Search for the cell housing the specified text and yield its (x, y) center coordinate. 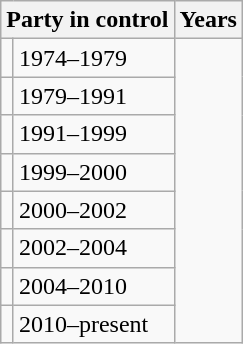
Years (208, 20)
1979–1991 (94, 96)
2004–2010 (94, 286)
2002–2004 (94, 248)
2000–2002 (94, 210)
1991–1999 (94, 134)
2010–present (94, 324)
1974–1979 (94, 58)
1999–2000 (94, 172)
Party in control (88, 20)
